Determine the (x, y) coordinate at the center of the cell enclosing the given text.  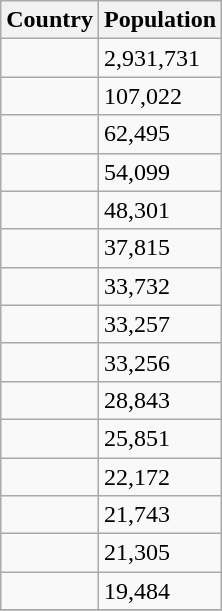
37,815 (160, 248)
2,931,731 (160, 58)
54,099 (160, 172)
21,743 (160, 515)
28,843 (160, 400)
21,305 (160, 553)
25,851 (160, 438)
107,022 (160, 96)
Country (50, 20)
33,256 (160, 362)
19,484 (160, 591)
33,732 (160, 286)
48,301 (160, 210)
Population (160, 20)
22,172 (160, 477)
62,495 (160, 134)
33,257 (160, 324)
